Provide the (x, y) coordinate of the cell's center where the given text is located.  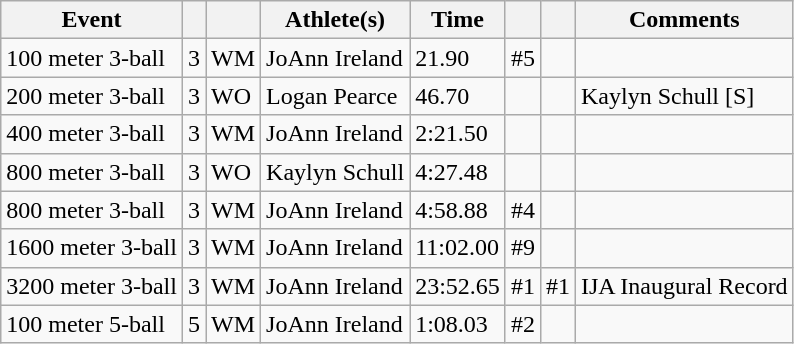
Comments (684, 20)
#2 (522, 324)
400 meter 3-ball (92, 134)
Athlete(s) (336, 20)
1:08.03 (458, 324)
21.90 (458, 58)
4:27.48 (458, 172)
#9 (522, 248)
3200 meter 3-ball (92, 286)
Event (92, 20)
Kaylyn Schull (336, 172)
1600 meter 3-ball (92, 248)
5 (194, 324)
#5 (522, 58)
100 meter 3-ball (92, 58)
IJA Inaugural Record (684, 286)
Time (458, 20)
#4 (522, 210)
46.70 (458, 96)
2:21.50 (458, 134)
100 meter 5-ball (92, 324)
23:52.65 (458, 286)
4:58.88 (458, 210)
200 meter 3-ball (92, 96)
11:02.00 (458, 248)
Logan Pearce (336, 96)
Kaylyn Schull [S] (684, 96)
